Provide the (x, y) coordinate of the cell's center where the given text is located.  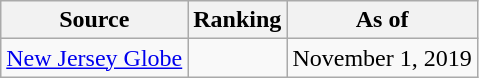
November 1, 2019 (382, 58)
New Jersey Globe (94, 58)
Ranking (238, 20)
As of (382, 20)
Source (94, 20)
